Capture the cell that displays the provided text and extract its (X, Y) central coordinate. 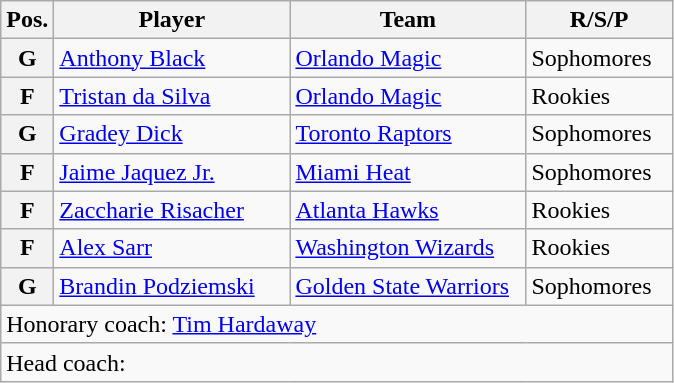
Miami Heat (408, 172)
Washington Wizards (408, 248)
Brandin Podziemski (172, 286)
Pos. (28, 20)
Toronto Raptors (408, 134)
Zaccharie Risacher (172, 210)
Tristan da Silva (172, 96)
Head coach: (336, 362)
Alex Sarr (172, 248)
Golden State Warriors (408, 286)
Honorary coach: Tim Hardaway (336, 324)
Jaime Jaquez Jr. (172, 172)
Gradey Dick (172, 134)
Atlanta Hawks (408, 210)
R/S/P (599, 20)
Team (408, 20)
Anthony Black (172, 58)
Player (172, 20)
